Identify which cell holds the provided text, then report its (X, Y) central coordinate. 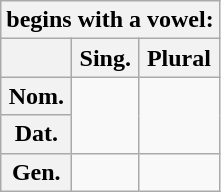
Nom. (36, 96)
Plural (179, 58)
Sing. (106, 58)
Dat. (36, 134)
begins with a vowel: (110, 20)
Gen. (36, 172)
